Capture the cell that displays the provided text and extract its [x, y] central coordinate. 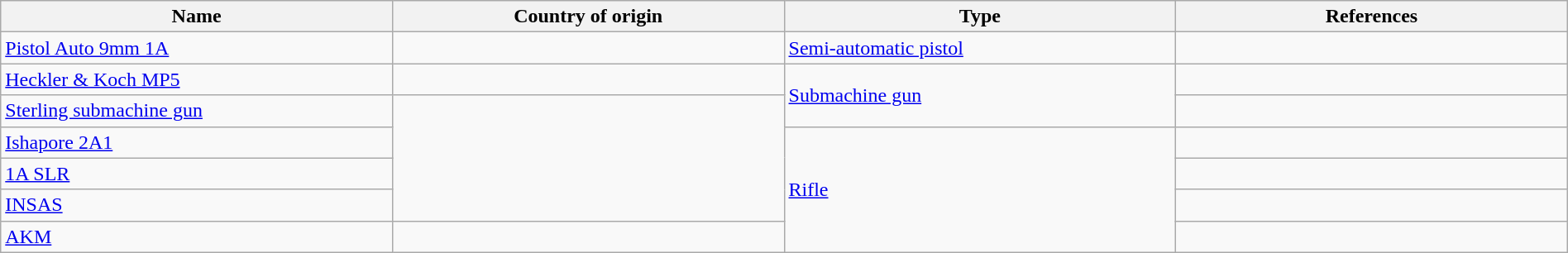
Semi-automatic pistol [980, 48]
Submachine gun [980, 95]
1A SLR [197, 174]
Ishapore 2A1 [197, 142]
AKM [197, 236]
Sterling submachine gun [197, 111]
Name [197, 17]
References [1372, 17]
Country of origin [588, 17]
Heckler & Koch MP5 [197, 79]
Pistol Auto 9mm 1A [197, 48]
Rifle [980, 189]
INSAS [197, 205]
Type [980, 17]
